Search for the cell housing the specified text and yield its (X, Y) center coordinate. 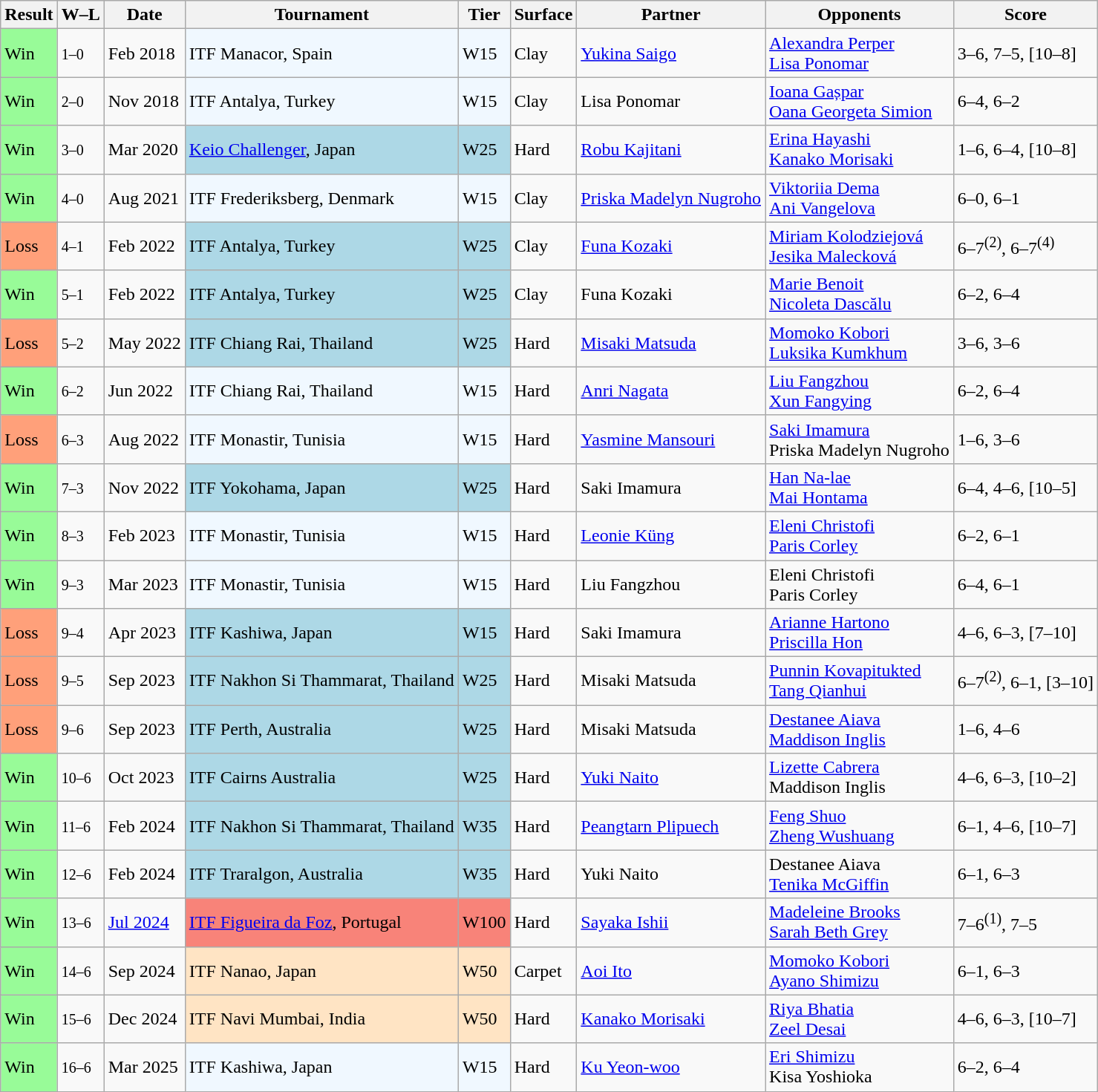
Nov 2018 (144, 101)
1–0 (80, 53)
Momoko Kobori Ayano Shimizu (860, 971)
Mar 2025 (144, 1068)
Viktoriia Dema Ani Vangelova (860, 197)
Dec 2024 (144, 1019)
6–4, 4–6, [10–5] (1025, 487)
Result (29, 15)
10–6 (80, 778)
Sayaka Ishii (671, 922)
Liu Fangzhou Xun Fangying (860, 390)
May 2022 (144, 343)
ITF Nanao, Japan (321, 971)
Feb 2018 (144, 53)
ITF Manacor, Spain (321, 53)
3–6, 7–5, [10–8] (1025, 53)
Liu Fangzhou (671, 583)
13–6 (80, 922)
Saki Imamura Priska Madelyn Nugroho (860, 439)
Nov 2022 (144, 487)
11–6 (80, 825)
Arianne Hartono Priscilla Hon (860, 632)
Madeleine Brooks Sarah Beth Grey (860, 922)
6–7(2), 6–1, [3–10] (1025, 681)
Feng Shuo Zheng Wushuang (860, 825)
7–6(1), 7–5 (1025, 922)
9–4 (80, 632)
Destanee Aiava Tenika McGiffin (860, 874)
3–0 (80, 150)
Han Na-lae Mai Hontama (860, 487)
Aoi Ito (671, 971)
16–6 (80, 1068)
Ioana Gașpar Oana Georgeta Simion (860, 101)
1–6, 3–6 (1025, 439)
Lizette Cabrera Maddison Inglis (860, 778)
Carpet (543, 971)
Lisa Ponomar (671, 101)
14–6 (80, 971)
Alexandra Perper Lisa Ponomar (860, 53)
ITF Frederiksberg, Denmark (321, 197)
12–6 (80, 874)
6–2 (80, 390)
Eri Shimizu Kisa Yoshioka (860, 1068)
2–0 (80, 101)
4–1 (80, 246)
Destanee Aiava Maddison Inglis (860, 729)
1–6, 6–4, [10–8] (1025, 150)
ITF Perth, Australia (321, 729)
Peangtarn Plipuech (671, 825)
Jul 2024 (144, 922)
4–6, 6–3, [7–10] (1025, 632)
7–3 (80, 487)
Score (1025, 15)
Anri Nagata (671, 390)
1–6, 4–6 (1025, 729)
5–1 (80, 294)
ITF Yokohama, Japan (321, 487)
3–6, 3–6 (1025, 343)
Marie Benoit Nicoleta Dascălu (860, 294)
9–5 (80, 681)
Yukina Saigo (671, 53)
15–6 (80, 1019)
Date (144, 15)
9–3 (80, 583)
ITF Navi Mumbai, India (321, 1019)
Erina Hayashi Kanako Morisaki (860, 150)
Oct 2023 (144, 778)
6–4, 6–2 (1025, 101)
Mar 2020 (144, 150)
Momoko Kobori Luksika Kumkhum (860, 343)
Surface (543, 15)
Kanako Morisaki (671, 1019)
Leonie Küng (671, 536)
5–2 (80, 343)
9–6 (80, 729)
ITF Figueira da Foz, Portugal (321, 922)
Feb 2023 (144, 536)
Tournament (321, 15)
4–6, 6–3, [10–7] (1025, 1019)
Priska Madelyn Nugroho (671, 197)
ITF Traralgon, Australia (321, 874)
Apr 2023 (144, 632)
6–0, 6–1 (1025, 197)
Keio Challenger, Japan (321, 150)
Miriam Kolodziejová Jesika Malecková (860, 246)
4–0 (80, 197)
Robu Kajitani (671, 150)
ITF Cairns Australia (321, 778)
8–3 (80, 536)
Sep 2024 (144, 971)
6–4, 6–1 (1025, 583)
Aug 2021 (144, 197)
Partner (671, 15)
Riya Bhatia Zeel Desai (860, 1019)
6–2, 6–1 (1025, 536)
6–7(2), 6–7(4) (1025, 246)
W–L (80, 15)
Jun 2022 (144, 390)
Aug 2022 (144, 439)
Opponents (860, 15)
W100 (484, 922)
Yasmine Mansouri (671, 439)
4–6, 6–3, [10–2] (1025, 778)
6–3 (80, 439)
Mar 2023 (144, 583)
Tier (484, 15)
6–1, 4–6, [10–7] (1025, 825)
Punnin Kovapitukted Tang Qianhui (860, 681)
Ku Yeon-woo (671, 1068)
